Output the (x, y) coordinate of the center of the cell containing the given text.  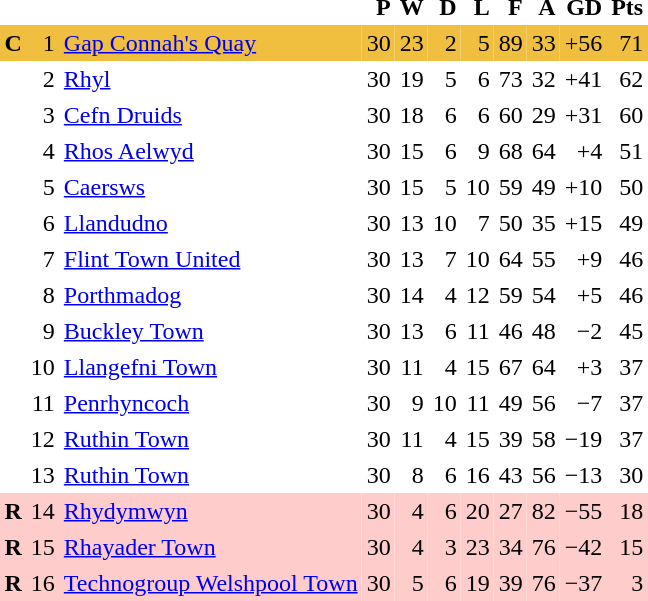
27 (510, 511)
58 (544, 439)
Gap Connah's Quay (210, 43)
−7 (584, 403)
C (13, 43)
43 (510, 475)
+15 (584, 223)
67 (510, 367)
+41 (584, 79)
54 (544, 295)
34 (510, 547)
+31 (584, 115)
48 (544, 331)
32 (544, 79)
+4 (584, 151)
Buckley Town (210, 331)
35 (544, 223)
Flint Town United (210, 259)
−19 (584, 439)
68 (510, 151)
Rhydymwyn (210, 511)
−55 (584, 511)
Llandudno (210, 223)
+5 (584, 295)
Rhayader Town (210, 547)
20 (478, 511)
Porthmadog (210, 295)
29 (544, 115)
71 (628, 43)
−2 (584, 331)
89 (510, 43)
+10 (584, 187)
Technogroup Welshpool Town (210, 583)
Rhos Aelwyd (210, 151)
−13 (584, 475)
55 (544, 259)
Caersws (210, 187)
Llangefni Town (210, 367)
+3 (584, 367)
1 (42, 43)
+56 (584, 43)
62 (628, 79)
Penrhyncoch (210, 403)
82 (544, 511)
73 (510, 79)
45 (628, 331)
Rhyl (210, 79)
+9 (584, 259)
−42 (584, 547)
−37 (584, 583)
33 (544, 43)
Cefn Druids (210, 115)
51 (628, 151)
